Search for the cell housing the specified text and yield its (X, Y) center coordinate. 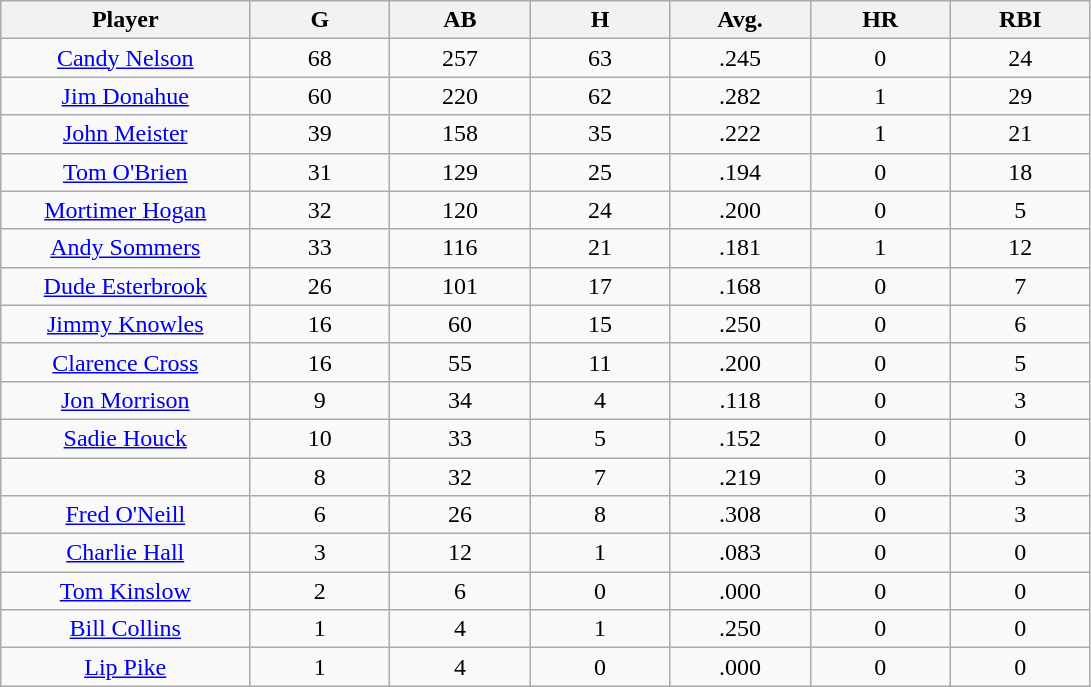
11 (600, 362)
62 (600, 96)
Jon Morrison (126, 400)
220 (460, 96)
120 (460, 210)
AB (460, 20)
Avg. (740, 20)
Andy Sommers (126, 248)
63 (600, 58)
.168 (740, 286)
.083 (740, 553)
129 (460, 172)
.222 (740, 134)
17 (600, 286)
10 (320, 438)
68 (320, 58)
Bill Collins (126, 629)
55 (460, 362)
Sadie Houck (126, 438)
9 (320, 400)
John Meister (126, 134)
34 (460, 400)
Lip Pike (126, 667)
RBI (1020, 20)
Candy Nelson (126, 58)
Jimmy Knowles (126, 324)
G (320, 20)
116 (460, 248)
31 (320, 172)
Clarence Cross (126, 362)
Mortimer Hogan (126, 210)
18 (1020, 172)
Player (126, 20)
.118 (740, 400)
39 (320, 134)
.308 (740, 515)
Tom O'Brien (126, 172)
.219 (740, 477)
2 (320, 591)
101 (460, 286)
.194 (740, 172)
35 (600, 134)
Jim Donahue (126, 96)
.245 (740, 58)
158 (460, 134)
257 (460, 58)
Charlie Hall (126, 553)
29 (1020, 96)
HR (880, 20)
15 (600, 324)
Tom Kinslow (126, 591)
H (600, 20)
25 (600, 172)
.282 (740, 96)
Dude Esterbrook (126, 286)
Fred O'Neill (126, 515)
.181 (740, 248)
.152 (740, 438)
